Search for the cell housing the specified text and yield its [x, y] center coordinate. 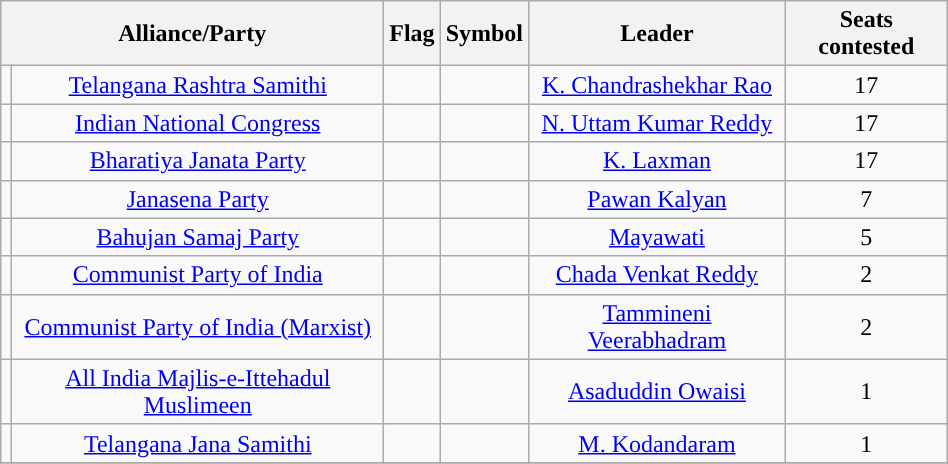
Telangana Rashtra Samithi [198, 85]
Pawan Kalyan [658, 199]
Mayawati [658, 237]
Asaduddin Owaisi [658, 392]
Bharatiya Janata Party [198, 161]
Janasena Party [198, 199]
Communist Party of India [198, 275]
Tammineni Veerabhadram [658, 326]
M. Kodandaram [658, 443]
Seats contested [866, 34]
Communist Party of India (Marxist) [198, 326]
Telangana Jana Samithi [198, 443]
Chada Venkat Reddy [658, 275]
K. Laxman [658, 161]
Leader [658, 34]
Indian National Congress [198, 123]
Bahujan Samaj Party [198, 237]
N. Uttam Kumar Reddy [658, 123]
7 [866, 199]
Symbol [484, 34]
All India Majlis-e-Ittehadul Muslimeen [198, 392]
Flag [412, 34]
K. Chandrashekhar Rao [658, 85]
5 [866, 237]
Alliance/Party [192, 34]
